Find where the given text appears and provide that cell's center as (X, Y) coordinate. 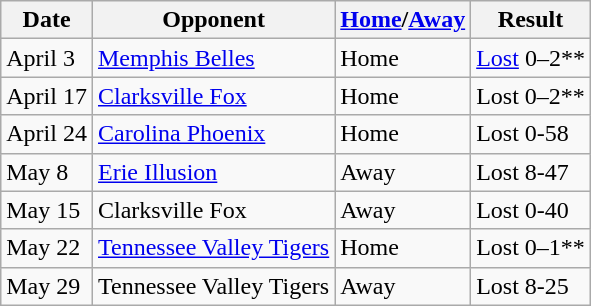
Opponent (213, 20)
April 24 (47, 134)
Lost 8-47 (531, 172)
May 8 (47, 172)
Erie Illusion (213, 172)
Home/Away (403, 20)
Lost 0-40 (531, 210)
Lost 0-58 (531, 134)
Carolina Phoenix (213, 134)
April 3 (47, 58)
May 15 (47, 210)
May 22 (47, 248)
April 17 (47, 96)
May 29 (47, 286)
Result (531, 20)
Lost 0–1** (531, 248)
Date (47, 20)
Memphis Belles (213, 58)
Lost 8-25 (531, 286)
